Locate the cell with the specified text and output its (X, Y) center coordinate. 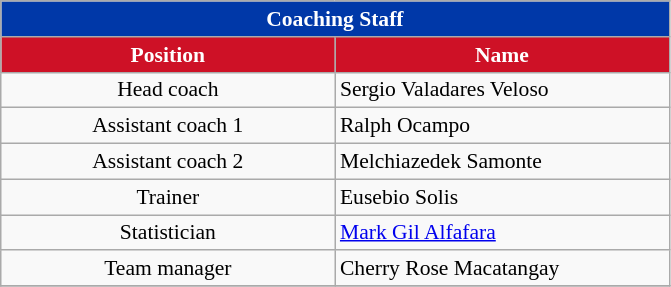
Assistant coach 2 (168, 162)
Position (168, 55)
Mark Gil Alfafara (502, 233)
Trainer (168, 197)
Statistician (168, 233)
Team manager (168, 269)
Eusebio Solis (502, 197)
Cherry Rose Macatangay (502, 269)
Name (502, 55)
Assistant coach 1 (168, 126)
Sergio Valadares Veloso (502, 90)
Melchiazedek Samonte (502, 162)
Coaching Staff (335, 19)
Head coach (168, 90)
Ralph Ocampo (502, 126)
